Identify which cell holds the provided text, then report its [X, Y] central coordinate. 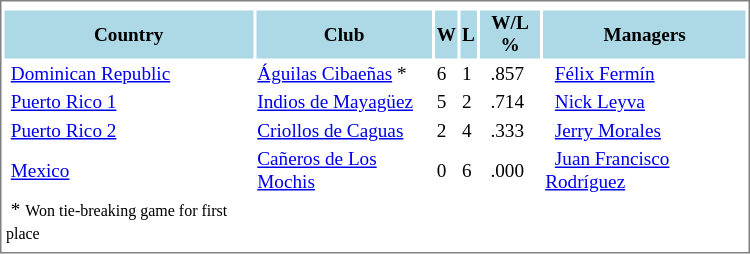
.333 [510, 131]
4 [469, 131]
.714 [510, 103]
Club [344, 34]
Nick Leyva [645, 103]
W [446, 34]
Juan Francisco Rodríguez [645, 171]
Country [128, 34]
Puerto Rico 2 [128, 131]
* Won tie-breaking game for first place [128, 222]
Dominican Republic [128, 75]
Puerto Rico 1 [128, 103]
W/L % [510, 34]
Cañeros de Los Mochis [344, 171]
.857 [510, 75]
0 [446, 171]
Jerry Morales [645, 131]
1 [469, 75]
Félix Fermín [645, 75]
.000 [510, 171]
Águilas Cibaeñas * [344, 75]
Indios de Mayagüez [344, 103]
Managers [645, 34]
Mexico [128, 171]
Criollos de Caguas [344, 131]
L [469, 34]
5 [446, 103]
